Scan for the cell matching the given text and deliver its (X, Y) coordinate at center. 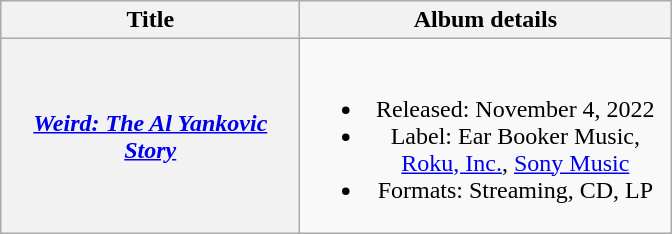
Album details (486, 20)
Released: November 4, 2022Label: Ear Booker Music, Roku, Inc., Sony MusicFormats: Streaming, CD, LP (486, 136)
Weird: The Al Yankovic Story (150, 136)
Title (150, 20)
